Find where the given text appears and provide that cell's center as [X, Y] coordinate. 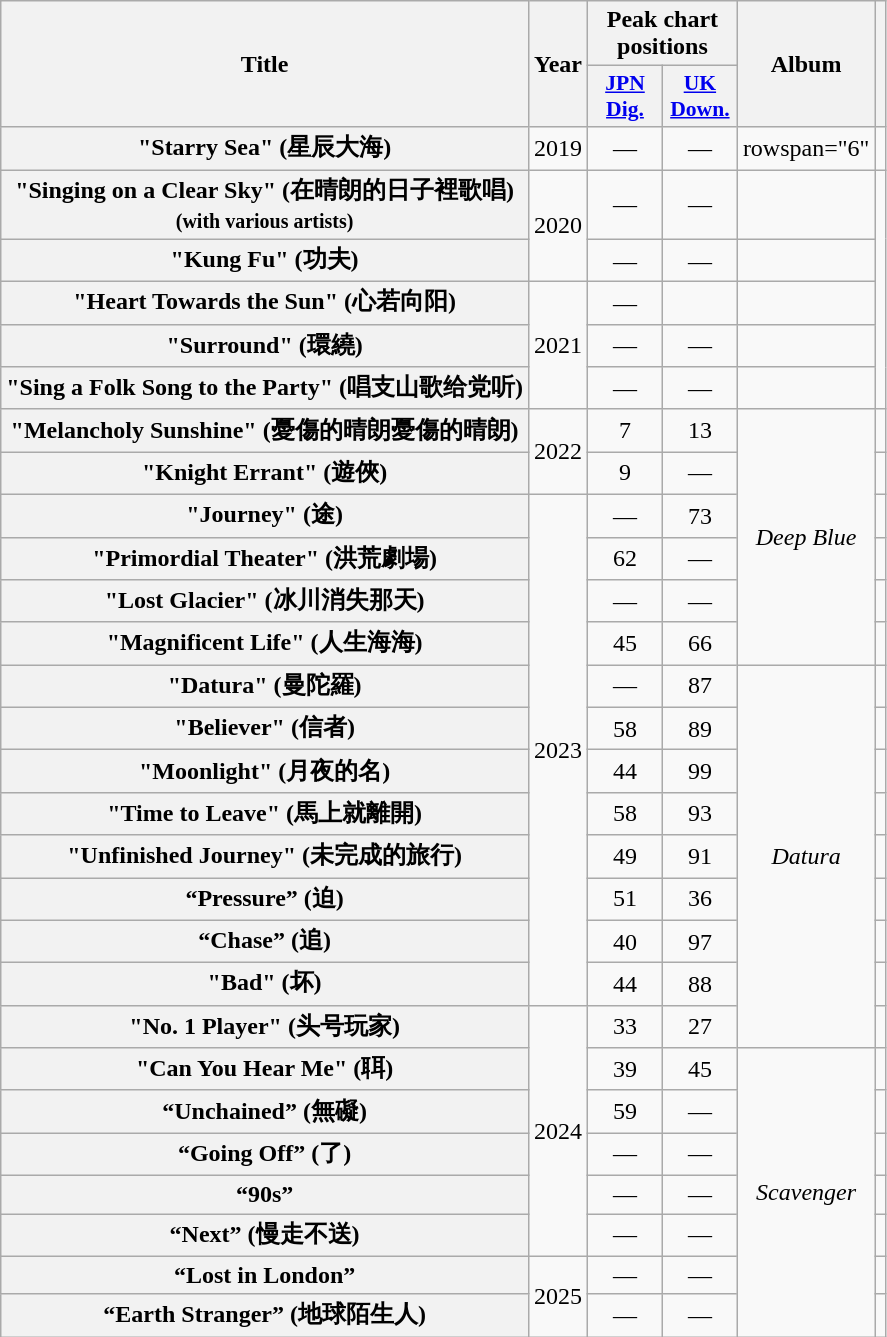
88 [700, 984]
97 [700, 942]
2022 [558, 452]
2023 [558, 750]
“90s” [265, 1194]
39 [626, 1070]
"Journey" (途) [265, 516]
Title [265, 64]
“Unchained” (無礙) [265, 1112]
Year [558, 64]
"Unfinished Journey" (未完成的旅行) [265, 856]
"No. 1 Player" (头号玩家) [265, 1026]
UK Down. [700, 96]
73 [700, 516]
"Can You Hear Me" (聑) [265, 1070]
13 [700, 430]
"Primordial Theater" (洪荒劇場) [265, 558]
33 [626, 1026]
"Magnificent Life" (人生海海) [265, 644]
62 [626, 558]
9 [626, 474]
66 [700, 644]
49 [626, 856]
“Earth Stranger” (地球陌生人) [265, 1316]
2020 [558, 226]
"Lost Glacier" (冰川消失那天) [265, 602]
Datura [806, 856]
"Singing on a Clear Sky" (在晴朗的日子裡歌唱)(with various artists) [265, 205]
36 [700, 900]
"Starry Sea" (星辰大海) [265, 148]
59 [626, 1112]
7 [626, 430]
99 [700, 772]
“Chase” (追) [265, 942]
Deep Blue [806, 536]
2019 [558, 148]
93 [700, 814]
“Going Off” (了) [265, 1154]
91 [700, 856]
"Knight Errant" (遊俠) [265, 474]
“Pressure” (迫) [265, 900]
"Datura" (曼陀羅) [265, 686]
“Next” (慢走不送) [265, 1236]
rowspan="6" [806, 148]
2021 [558, 346]
89 [700, 728]
“Lost in London” [265, 1275]
"Sing a Folk Song to the Party" (唱支山歌给党听) [265, 388]
27 [700, 1026]
Peak chart positions [663, 34]
Album [806, 64]
Scavenger [806, 1192]
"Surround" (環繞) [265, 346]
"Believer" (信者) [265, 728]
87 [700, 686]
"Kung Fu" (功夫) [265, 260]
"Moonlight" (月夜的名) [265, 772]
"Heart Towards the Sun" (心若向阳) [265, 304]
"Melancholy Sunshine" (憂傷的晴朗憂傷的晴朗) [265, 430]
"Time to Leave" (馬上就離開) [265, 814]
40 [626, 942]
JPN Dig. [626, 96]
"Bad" (坏) [265, 984]
51 [626, 900]
2025 [558, 1296]
2024 [558, 1130]
